Output the (x, y) coordinate of the center of the cell containing the given text.  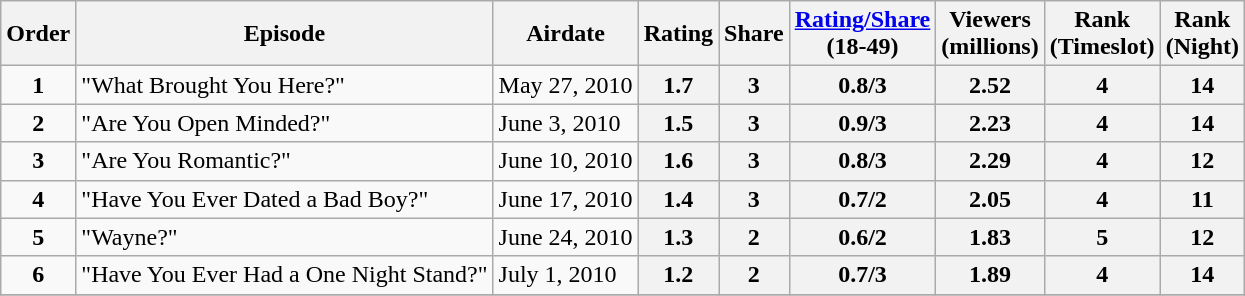
"Wayne?" (284, 237)
Order (38, 34)
1.4 (678, 199)
Viewers(millions) (990, 34)
0.6/2 (862, 237)
0.9/3 (862, 123)
2.23 (990, 123)
1 (38, 85)
2.05 (990, 199)
June 3, 2010 (566, 123)
0.7/2 (862, 199)
11 (1202, 199)
"What Brought You Here?" (284, 85)
1.6 (678, 161)
1.83 (990, 237)
2.29 (990, 161)
"Are You Romantic?" (284, 161)
May 27, 2010 (566, 85)
Rating/Share(18-49) (862, 34)
"Have You Ever Dated a Bad Boy?" (284, 199)
1.7 (678, 85)
Rating (678, 34)
June 17, 2010 (566, 199)
July 1, 2010 (566, 275)
June 24, 2010 (566, 237)
Airdate (566, 34)
0.7/3 (862, 275)
June 10, 2010 (566, 161)
1.2 (678, 275)
Rank(Night) (1202, 34)
Rank(Timeslot) (1102, 34)
1.5 (678, 123)
1.89 (990, 275)
"Are You Open Minded?" (284, 123)
1.3 (678, 237)
"Have You Ever Had a One Night Stand?" (284, 275)
2.52 (990, 85)
6 (38, 275)
Share (754, 34)
Episode (284, 34)
